Output the (x, y) coordinate of the center of the cell containing the given text.  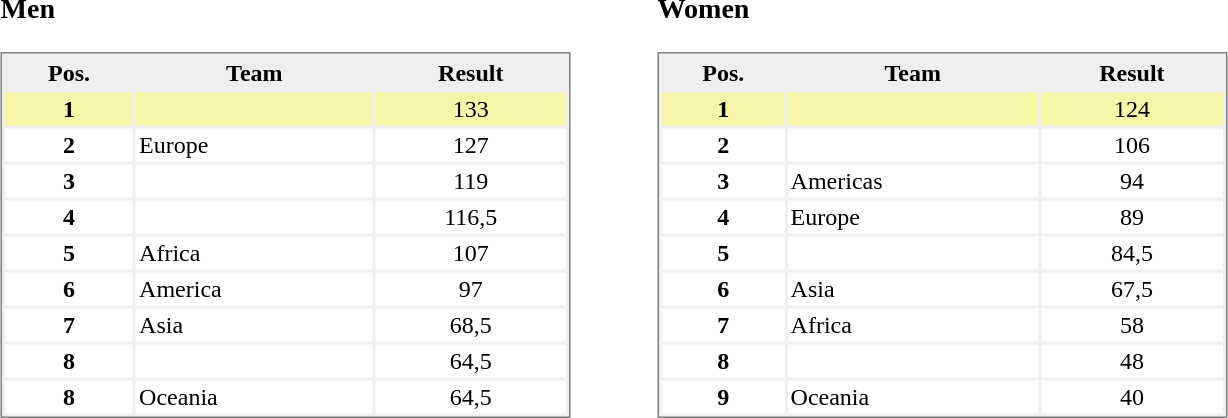
107 (471, 254)
Americas (913, 182)
133 (471, 110)
106 (1132, 146)
40 (1132, 398)
94 (1132, 182)
124 (1132, 110)
68,5 (471, 326)
48 (1132, 362)
58 (1132, 326)
84,5 (1132, 254)
89 (1132, 218)
America (254, 290)
116,5 (471, 218)
9 (724, 398)
127 (471, 146)
67,5 (1132, 290)
119 (471, 182)
97 (471, 290)
